Extract the (X, Y) coordinate from the center of the cell holding the provided text.  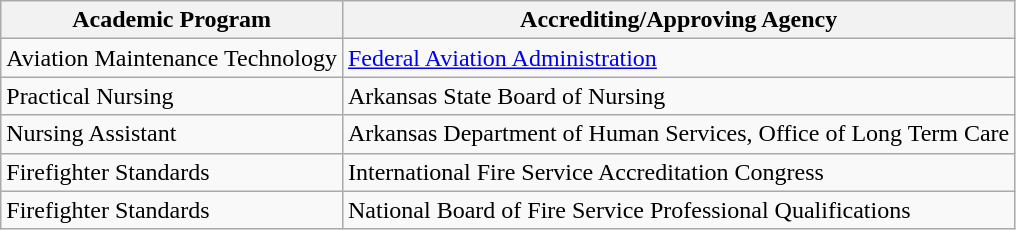
National Board of Fire Service Professional Qualifications (678, 210)
International Fire Service Accreditation Congress (678, 172)
Arkansas State Board of Nursing (678, 96)
Academic Program (172, 20)
Aviation Maintenance Technology (172, 58)
Federal Aviation Administration (678, 58)
Arkansas Department of Human Services, Office of Long Term Care (678, 134)
Nursing Assistant (172, 134)
Accrediting/Approving Agency (678, 20)
Practical Nursing (172, 96)
